Identify which cell holds the provided text, then report its (x, y) central coordinate. 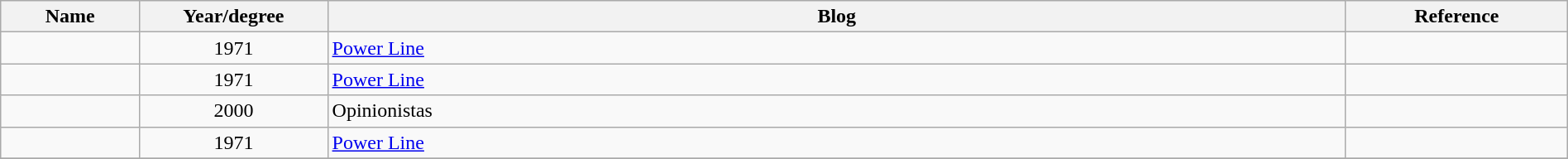
Reference (1456, 17)
Year/degree (233, 17)
Blog (837, 17)
Opinionistas (837, 111)
Name (70, 17)
2000 (233, 111)
